Identify which cell holds the provided text, then report its [X, Y] central coordinate. 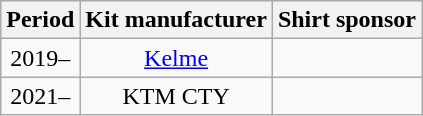
2021– [40, 96]
Kelme [176, 58]
Kit manufacturer [176, 20]
2019– [40, 58]
KTM CTY [176, 96]
Period [40, 20]
Shirt sponsor [346, 20]
